Locate the cell with the specified text and output its [X, Y] center coordinate. 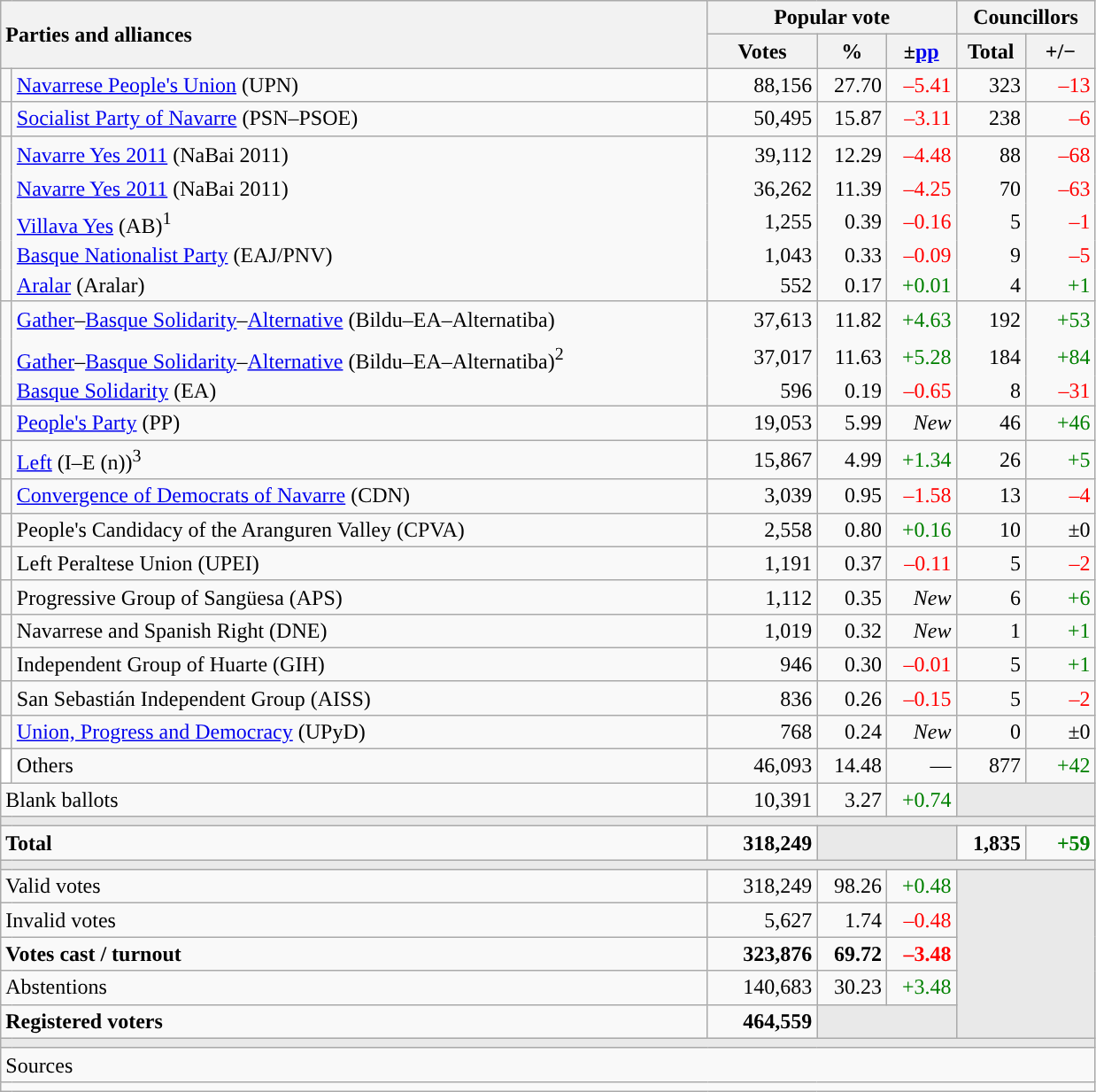
15.87 [852, 119]
1,835 [992, 843]
–13 [1061, 85]
Blank ballots [354, 800]
36,262 [762, 189]
46,093 [762, 766]
Progressive Group of Sangüesa (APS) [359, 597]
Basque Nationalist Party (EAJ/PNV) [359, 255]
+59 [1061, 843]
50,495 [762, 119]
Councillors [1025, 18]
46 [992, 422]
39,112 [762, 154]
–1 [1061, 222]
+42 [1061, 766]
1,191 [762, 563]
Aralar (Aralar) [359, 285]
30.23 [852, 987]
192 [992, 319]
0.30 [852, 664]
Navarrese People's Union (UPN) [359, 85]
Votes cast / turnout [354, 954]
98.26 [852, 887]
12.29 [852, 154]
People's Candidacy of the Aranguren Valley (CPVA) [359, 530]
184 [992, 358]
Villava Yes (AB)1 [359, 222]
27.70 [852, 85]
San Sebastián Independent Group (AISS) [359, 698]
15,867 [762, 461]
88 [992, 154]
–63 [1061, 189]
0.33 [852, 255]
1,255 [762, 222]
0.24 [852, 732]
Left Peraltese Union (UPEI) [359, 563]
+84 [1061, 358]
5.99 [852, 422]
Invalid votes [354, 920]
26 [992, 461]
37,613 [762, 319]
+5 [1061, 461]
–0.48 [921, 920]
±pp [921, 51]
0.19 [852, 391]
552 [762, 285]
2,558 [762, 530]
–0.11 [921, 563]
+0.16 [921, 530]
0.80 [852, 530]
0.17 [852, 285]
–0.09 [921, 255]
Navarrese and Spanish Right (DNE) [359, 631]
–1.58 [921, 496]
3.27 [852, 800]
Gather–Basque Solidarity–Alternative (Bildu–EA–Alternatiba)2 [359, 358]
+53 [1061, 319]
–4.48 [921, 154]
+6 [1061, 597]
4.99 [852, 461]
768 [762, 732]
Parties and alliances [354, 35]
14.48 [852, 766]
Socialist Party of Navarre (PSN–PSOE) [359, 119]
19,053 [762, 422]
–5.41 [921, 85]
0.32 [852, 631]
+5.28 [921, 358]
–0.01 [921, 664]
–0.16 [921, 222]
0.37 [852, 563]
5,627 [762, 920]
0.95 [852, 496]
69.72 [852, 954]
Sources [548, 1065]
0 [992, 732]
1,043 [762, 255]
People's Party (PP) [359, 422]
10,391 [762, 800]
3,039 [762, 496]
+0.01 [921, 285]
1.74 [852, 920]
323,876 [762, 954]
37,017 [762, 358]
–3.48 [921, 954]
Basque Solidarity (EA) [359, 391]
Convergence of Democrats of Navarre (CDN) [359, 496]
+1.34 [921, 461]
11.39 [852, 189]
877 [992, 766]
+3.48 [921, 987]
–0.15 [921, 698]
10 [992, 530]
13 [992, 496]
Left (I–E (n))3 [359, 461]
— [921, 766]
+0.74 [921, 800]
8 [992, 391]
–3.11 [921, 119]
Registered voters [354, 1021]
464,559 [762, 1021]
70 [992, 189]
0.35 [852, 597]
Gather–Basque Solidarity–Alternative (Bildu–EA–Alternatiba) [359, 319]
4 [992, 285]
1,019 [762, 631]
+46 [1061, 422]
1,112 [762, 597]
946 [762, 664]
% [852, 51]
+/− [1061, 51]
–4 [1061, 496]
+0.48 [921, 887]
–0.65 [921, 391]
6 [992, 597]
Abstentions [354, 987]
–6 [1061, 119]
836 [762, 698]
Union, Progress and Democracy (UPyD) [359, 732]
1 [992, 631]
0.26 [852, 698]
Valid votes [354, 887]
11.82 [852, 319]
9 [992, 255]
–4.25 [921, 189]
596 [762, 391]
140,683 [762, 987]
Others [359, 766]
0.39 [852, 222]
–5 [1061, 255]
–68 [1061, 154]
Votes [762, 51]
323 [992, 85]
Independent Group of Huarte (GIH) [359, 664]
88,156 [762, 85]
11.63 [852, 358]
–31 [1061, 391]
Popular vote [832, 18]
+4.63 [921, 319]
238 [992, 119]
